Determine the [x, y] coordinate at the center of the cell enclosing the given text.  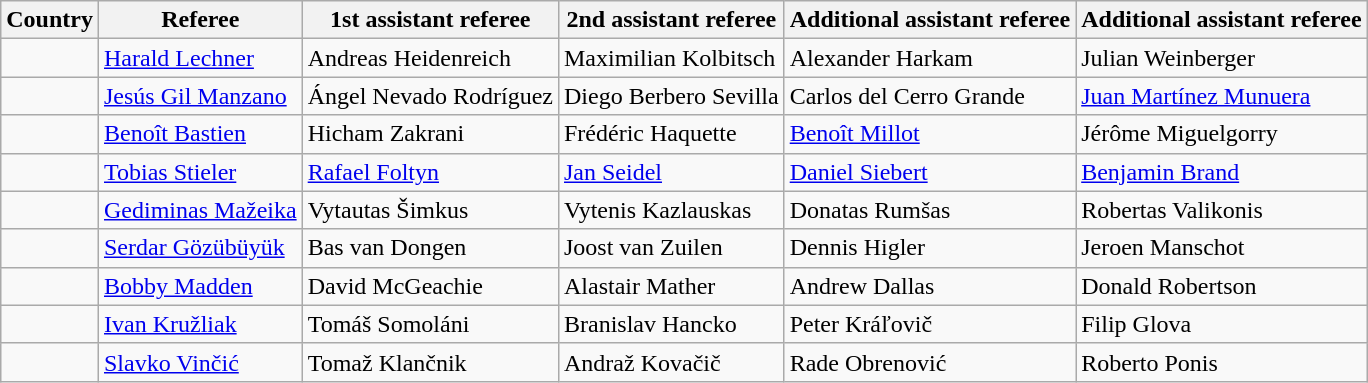
Frédéric Haquette [671, 134]
Donatas Rumšas [930, 210]
Dennis Higler [930, 248]
2nd assistant referee [671, 20]
Bobby Madden [200, 286]
Hicham Zakrani [430, 134]
Robertas Valikonis [1222, 210]
Jérôme Miguelgorry [1222, 134]
Ivan Kružliak [200, 324]
Andraž Kovačič [671, 362]
Tobias Stieler [200, 172]
Joost van Zuilen [671, 248]
Tomáš Somoláni [430, 324]
Harald Lechner [200, 58]
Gediminas Mažeika [200, 210]
Roberto Ponis [1222, 362]
David McGeachie [430, 286]
Rafael Foltyn [430, 172]
Jan Seidel [671, 172]
Serdar Gözübüyük [200, 248]
1st assistant referee [430, 20]
Maximilian Kolbitsch [671, 58]
Slavko Vinčić [200, 362]
Benjamin Brand [1222, 172]
Alastair Mather [671, 286]
Peter Kráľovič [930, 324]
Jesús Gil Manzano [200, 96]
Vytenis Kazlauskas [671, 210]
Benoît Bastien [200, 134]
Andreas Heidenreich [430, 58]
Ángel Nevado Rodríguez [430, 96]
Julian Weinberger [1222, 58]
Filip Glova [1222, 324]
Carlos del Cerro Grande [930, 96]
Tomaž Klančnik [430, 362]
Vytautas Šimkus [430, 210]
Andrew Dallas [930, 286]
Daniel Siebert [930, 172]
Country [50, 20]
Branislav Hancko [671, 324]
Alexander Harkam [930, 58]
Diego Berbero Sevilla [671, 96]
Bas van Dongen [430, 248]
Jeroen Manschot [1222, 248]
Donald Robertson [1222, 286]
Referee [200, 20]
Juan Martínez Munuera [1222, 96]
Rade Obrenović [930, 362]
Benoît Millot [930, 134]
